Return [x, y] of the center of cell containing provided text 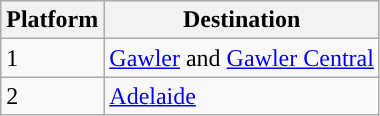
Gawler and Gawler Central [242, 58]
2 [52, 96]
Adelaide [242, 96]
1 [52, 58]
Platform [52, 20]
Destination [242, 20]
